Pinpoint the cell where the given text exists, returning its [x, y] midpoint coordinate. 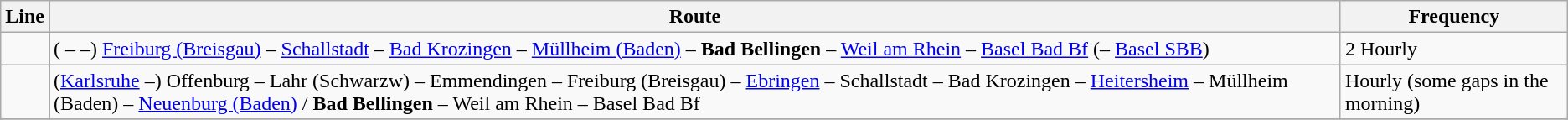
2 Hourly [1454, 49]
Hourly (some gaps in the morning) [1454, 92]
Frequency [1454, 17]
Line [25, 17]
Route [694, 17]
( – –) Freiburg (Breisgau) – Schallstadt – Bad Krozingen – Müllheim (Baden) – Bad Bellingen – Weil am Rhein – Basel Bad Bf (– Basel SBB) [694, 49]
